Determine the [x, y] coordinate at the center of the cell enclosing the given text.  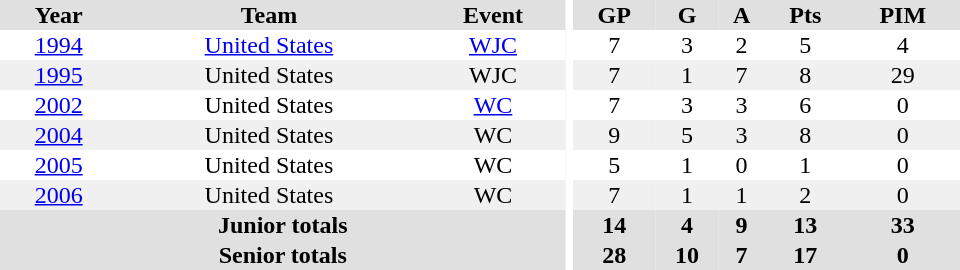
A [742, 15]
Junior totals [283, 225]
Senior totals [283, 255]
2005 [58, 165]
2006 [58, 195]
10 [687, 255]
13 [806, 225]
G [687, 15]
GP [614, 15]
Team [268, 15]
28 [614, 255]
2004 [58, 135]
29 [903, 75]
Year [58, 15]
Event [492, 15]
1995 [58, 75]
1994 [58, 45]
14 [614, 225]
6 [806, 105]
Pts [806, 15]
17 [806, 255]
2002 [58, 105]
33 [903, 225]
PIM [903, 15]
